Capture the cell that displays the provided text and extract its [x, y] central coordinate. 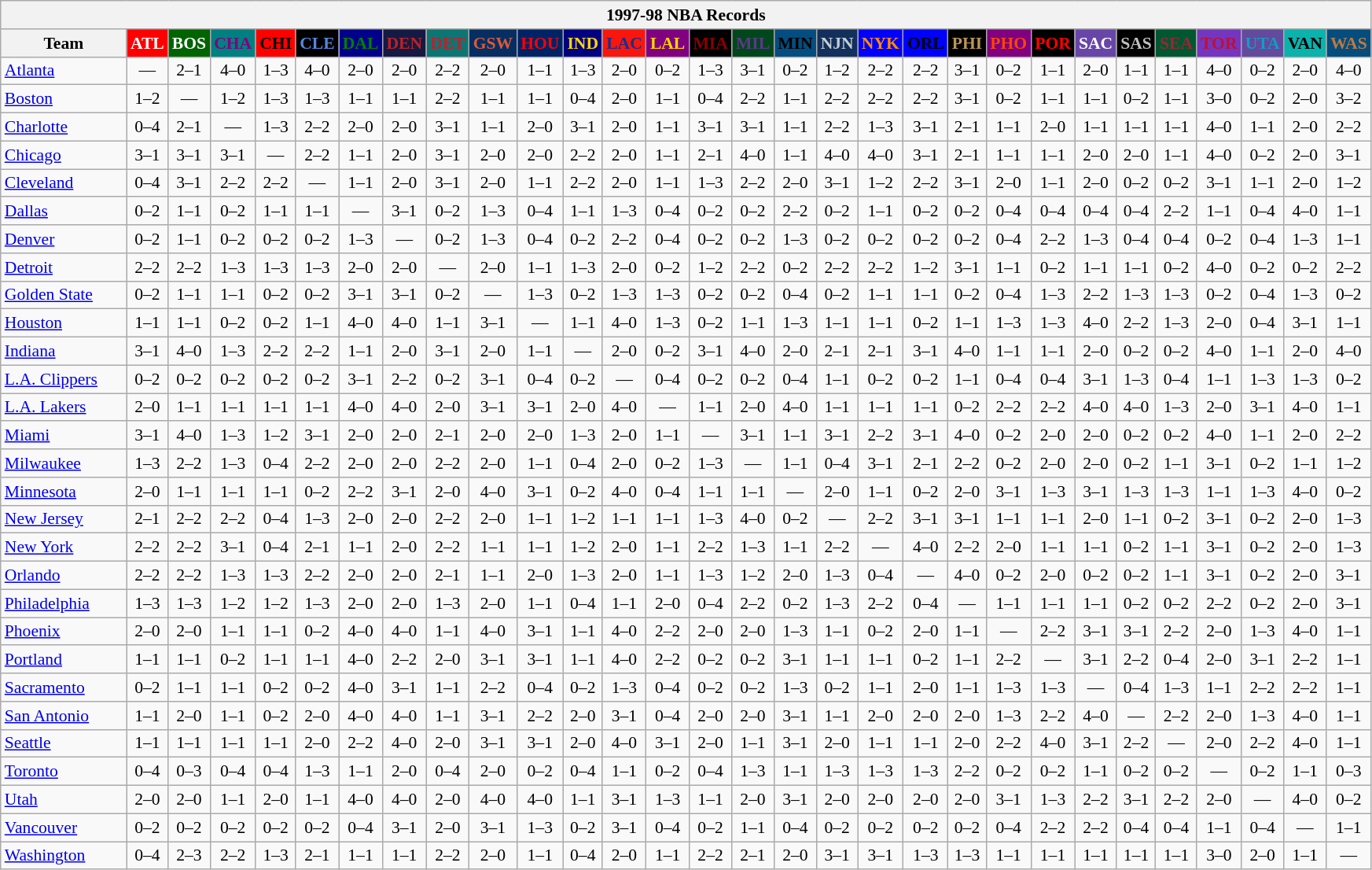
IND [583, 43]
VAN [1305, 43]
LAL [668, 43]
Miami [64, 436]
ATL [148, 43]
UTA [1263, 43]
3–2 [1349, 99]
BOS [189, 43]
New Jersey [64, 519]
SAC [1096, 43]
2–3 [189, 856]
Denver [64, 239]
Orlando [64, 576]
Cleveland [64, 183]
MIN [795, 43]
DET [448, 43]
Chicago [64, 155]
Minnesota [64, 492]
Vancouver [64, 828]
SAS [1136, 43]
Milwaukee [64, 463]
TOR [1219, 43]
PHO [1008, 43]
Portland [64, 660]
Charlotte [64, 127]
Houston [64, 323]
CHI [275, 43]
Philadelphia [64, 603]
Sacramento [64, 688]
MIL [753, 43]
DAL [361, 43]
1997-98 NBA Records [686, 15]
Seattle [64, 743]
LAC [624, 43]
San Antonio [64, 716]
Golden State [64, 295]
Detroit [64, 267]
Dallas [64, 212]
Washington [64, 856]
Indiana [64, 352]
Phoenix [64, 632]
L.A. Lakers [64, 407]
NYK [881, 43]
New York [64, 547]
HOU [539, 43]
L.A. Clippers [64, 379]
ORL [926, 43]
POR [1053, 43]
CLE [318, 43]
Team [64, 43]
Utah [64, 800]
Boston [64, 99]
Toronto [64, 772]
WAS [1349, 43]
GSW [494, 43]
DEN [404, 43]
NJN [837, 43]
Atlanta [64, 71]
CHA [233, 43]
MIA [710, 43]
PHI [967, 43]
SEA [1176, 43]
